Find where the given text appears and provide that cell's center as (X, Y) coordinate. 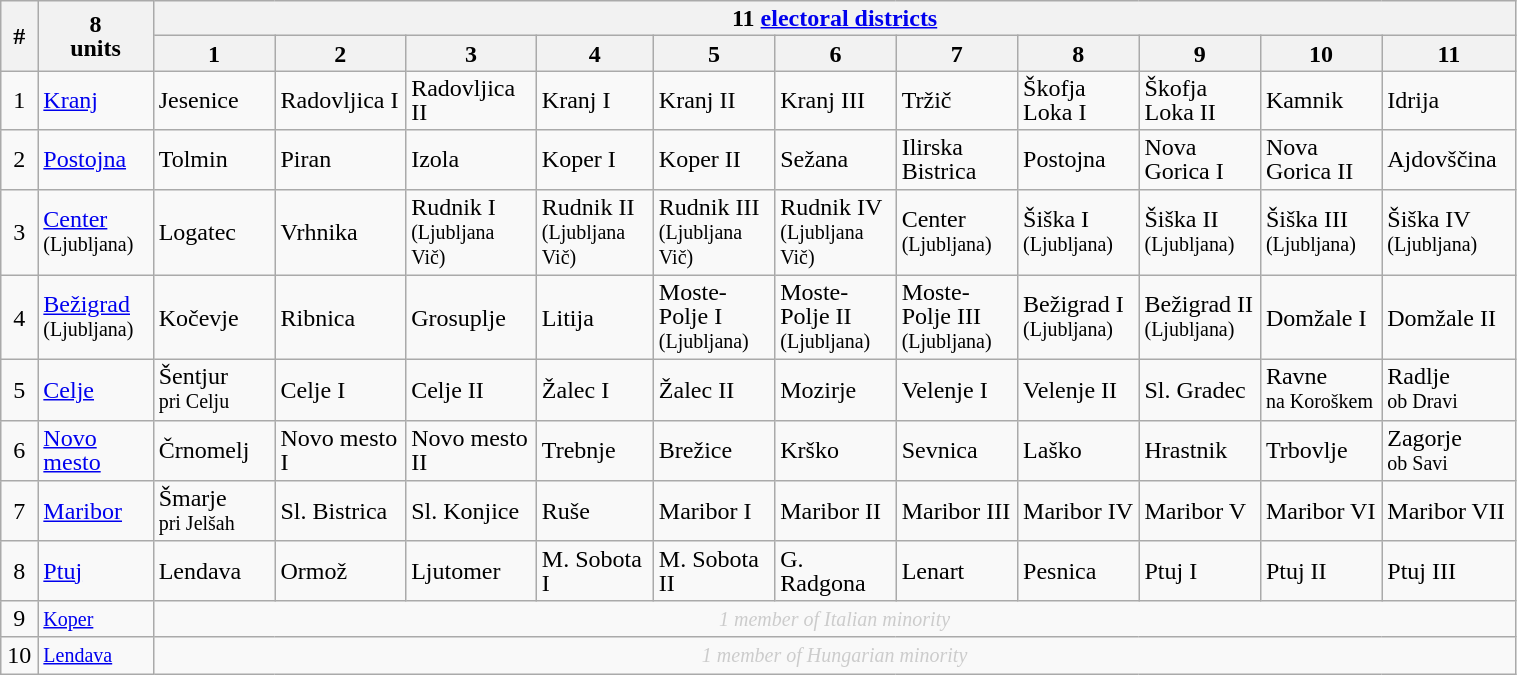
8units (96, 36)
Moste-Polje I(Ljubljana) (714, 318)
Celje II (472, 390)
Ajdovščina (1449, 160)
Ljutomer (472, 570)
Tržič (956, 100)
Maribor (96, 512)
Mozirje (836, 390)
Celje I (340, 390)
Kočevje (214, 318)
Bežigrad(Ljubljana) (96, 318)
11 (1449, 54)
Brežice (714, 450)
Rudnik I(Ljubljana Vič) (472, 232)
Črnomelj (214, 450)
Sl. Gradec (1200, 390)
Novo mesto I (340, 450)
Žalec I (594, 390)
Sl. Konjice (472, 512)
Radovljica I (340, 100)
Moste-Polje III(Ljubljana) (956, 318)
1 member of Hungarian minority (834, 656)
G. Radgona (836, 570)
Maribor VI (1320, 512)
Kamnik (1320, 100)
Šiška III(Ljubljana) (1320, 232)
Krško (836, 450)
Bežigrad I(Ljubljana) (1078, 318)
Bežigrad II(Ljubljana) (1200, 318)
Nova Gorica II (1320, 160)
Sl. Bistrica (340, 512)
Ptuj I (1200, 570)
Nova Gorica I (1200, 160)
Idrija (1449, 100)
Ilirska Bistrica (956, 160)
Koper II (714, 160)
Piran (340, 160)
Domžale II (1449, 318)
Škofja Loka I (1078, 100)
Novo mesto (96, 450)
Ruše (594, 512)
11 electoral districts (834, 18)
Škofja Loka II (1200, 100)
Pesnica (1078, 570)
Vrhnika (340, 232)
Zagorjeob Savi (1449, 450)
Domžale I (1320, 318)
Šentjurpri Celju (214, 390)
Ptuj III (1449, 570)
Šmarjepri Jelšah (214, 512)
Velenje II (1078, 390)
Sevnica (956, 450)
Logatec (214, 232)
Maribor I (714, 512)
Maribor IV (1078, 512)
Izola (472, 160)
Celje (96, 390)
Litija (594, 318)
M. Sobota II (714, 570)
Maribor III (956, 512)
Trebnje (594, 450)
M. Sobota I (594, 570)
Rudnik II(Ljubljana Vič) (594, 232)
Hrastnik (1200, 450)
Ribnica (340, 318)
Jesenice (214, 100)
Kranj III (836, 100)
Trbovlje (1320, 450)
Lenart (956, 570)
Šiška II(Ljubljana) (1200, 232)
Kranj I (594, 100)
Koper (96, 618)
Žalec II (714, 390)
Ravnena Koroškem (1320, 390)
Koper I (594, 160)
Laško (1078, 450)
Radovljica II (472, 100)
Sežana (836, 160)
Moste-Polje II(Ljubljana) (836, 318)
Ormož (340, 570)
Šiška IV(Ljubljana) (1449, 232)
Grosuplje (472, 318)
Ptuj (96, 570)
Rudnik III(Ljubljana Vič) (714, 232)
Radljeob Dravi (1449, 390)
Maribor II (836, 512)
Ptuj II (1320, 570)
Maribor V (1200, 512)
Tolmin (214, 160)
Šiška I(Ljubljana) (1078, 232)
Novo mesto II (472, 450)
1 member of Italian minority (834, 618)
Velenje I (956, 390)
# (20, 36)
Rudnik IV(Ljubljana Vič) (836, 232)
Kranj (96, 100)
Maribor VII (1449, 512)
Kranj II (714, 100)
